Find where the given text appears and provide that cell's center as [x, y] coordinate. 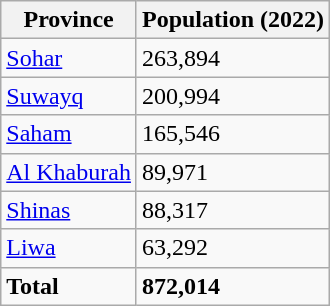
Liwa [69, 248]
200,994 [232, 96]
Saham [69, 134]
Population (2022) [232, 20]
Total [69, 286]
165,546 [232, 134]
872,014 [232, 286]
89,971 [232, 172]
88,317 [232, 210]
263,894 [232, 58]
Al Khaburah [69, 172]
Shinas [69, 210]
Sohar [69, 58]
Province [69, 20]
Suwayq [69, 96]
63,292 [232, 248]
